Scan for the cell matching the given text and deliver its (x, y) coordinate at center. 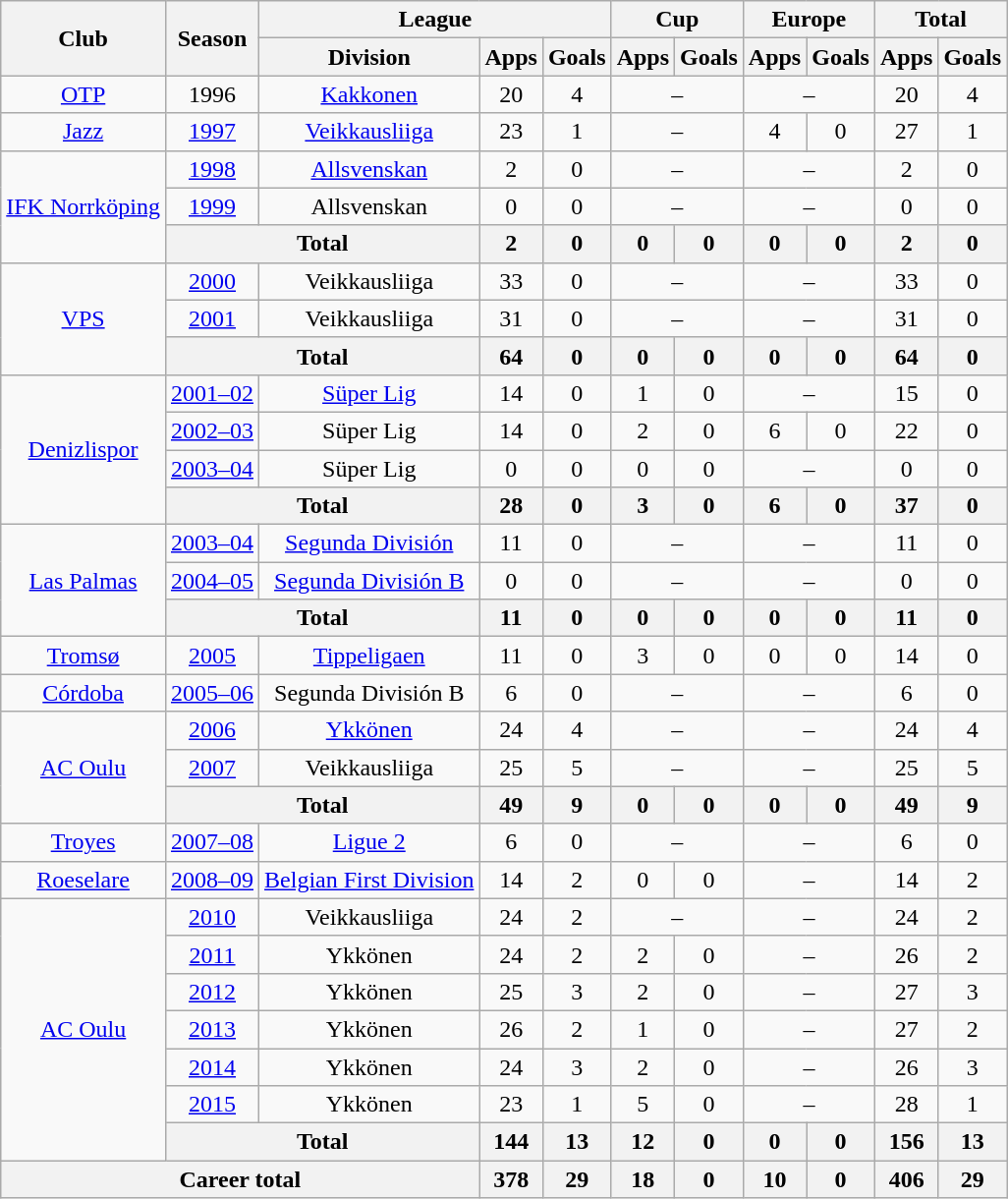
2007 (212, 768)
IFK Norrköping (84, 206)
Denizlispor (84, 449)
2001 (212, 318)
2010 (212, 917)
1997 (212, 132)
2012 (212, 992)
2013 (212, 1029)
12 (643, 1142)
2015 (212, 1105)
2002–03 (212, 430)
2007–08 (212, 842)
2005 (212, 656)
156 (906, 1142)
OTP (84, 94)
1998 (212, 169)
2006 (212, 730)
Roeselare (84, 880)
Kakkonen (369, 94)
2014 (212, 1066)
18 (643, 1179)
Córdoba (84, 693)
1999 (212, 206)
2001–02 (212, 393)
2008–09 (212, 880)
VPS (84, 318)
Jazz (84, 132)
League (436, 20)
Career total (240, 1179)
144 (511, 1142)
2004–05 (212, 581)
22 (906, 430)
10 (774, 1179)
2005–06 (212, 693)
378 (511, 1179)
1996 (212, 94)
Ligue 2 (369, 842)
Belgian First Division (369, 880)
37 (906, 506)
Tippeligaen (369, 656)
Europe (809, 20)
Season (212, 38)
15 (906, 393)
Las Palmas (84, 581)
Division (369, 57)
Club (84, 38)
Tromsø (84, 656)
2011 (212, 954)
Troyes (84, 842)
Segunda División (369, 543)
Cup (677, 20)
2000 (212, 281)
406 (906, 1179)
